For the text-containing cell, return its midpoint in (X, Y) coordinate format. 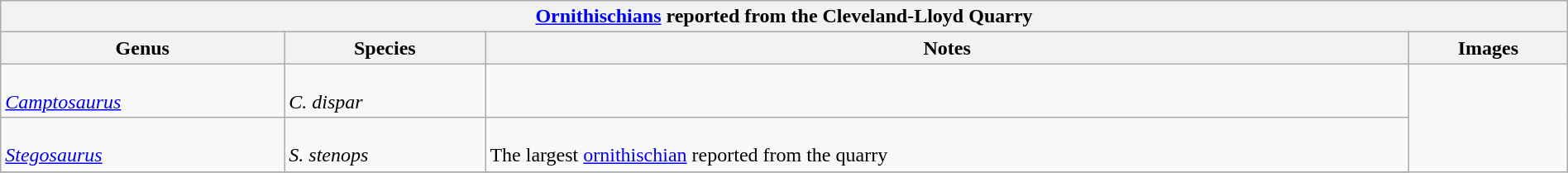
Genus (142, 48)
Stegosaurus (142, 144)
Camptosaurus (142, 91)
C. dispar (385, 91)
Ornithischians reported from the Cleveland-Lloyd Quarry (784, 17)
S. stenops (385, 144)
Notes (948, 48)
Species (385, 48)
Images (1489, 48)
The largest ornithischian reported from the quarry (948, 144)
